Detect which cell encompasses the target text, then output its (X, Y) center coordinate. 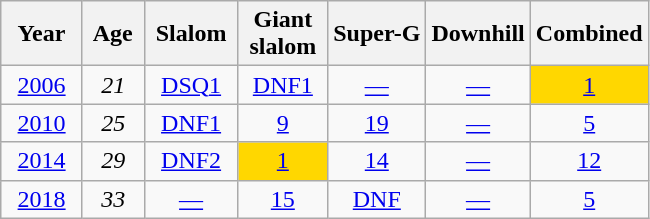
Slalom (191, 34)
Super-G (377, 34)
19 (377, 123)
21 (113, 85)
2010 (42, 123)
DSQ1 (191, 85)
Giant slalom (283, 34)
25 (113, 123)
Downhill (478, 34)
15 (283, 199)
DNF2 (191, 161)
29 (113, 161)
Year (42, 34)
2014 (42, 161)
12 (589, 161)
33 (113, 199)
Combined (589, 34)
DNF (377, 199)
2006 (42, 85)
2018 (42, 199)
Age (113, 34)
14 (377, 161)
9 (283, 123)
